For the text-containing cell, return its midpoint in (X, Y) coordinate format. 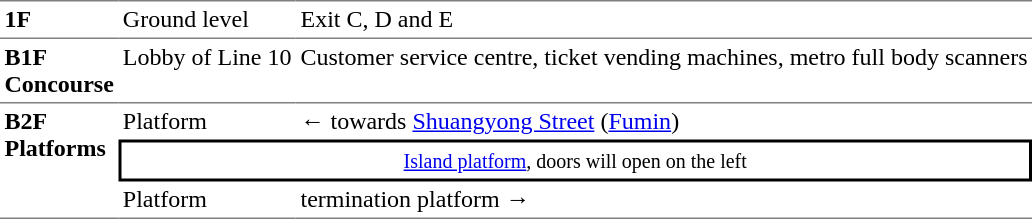
Platform (207, 122)
Exit C, D and E (664, 20)
Ground level (207, 20)
B1FConcourse (59, 71)
Island platform, doors will open on the left (575, 161)
← towards Shuangyong Street (Fumin) (664, 122)
Customer service centre, ticket vending machines, metro full body scanners (664, 71)
Lobby of Line 10 (207, 71)
1F (59, 20)
